Capture the cell that displays the provided text and extract its [X, Y] central coordinate. 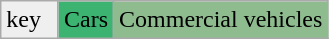
Commercial vehicles [221, 20]
Cars [86, 20]
key [30, 20]
